For the text-containing cell, return its midpoint in (x, y) coordinate format. 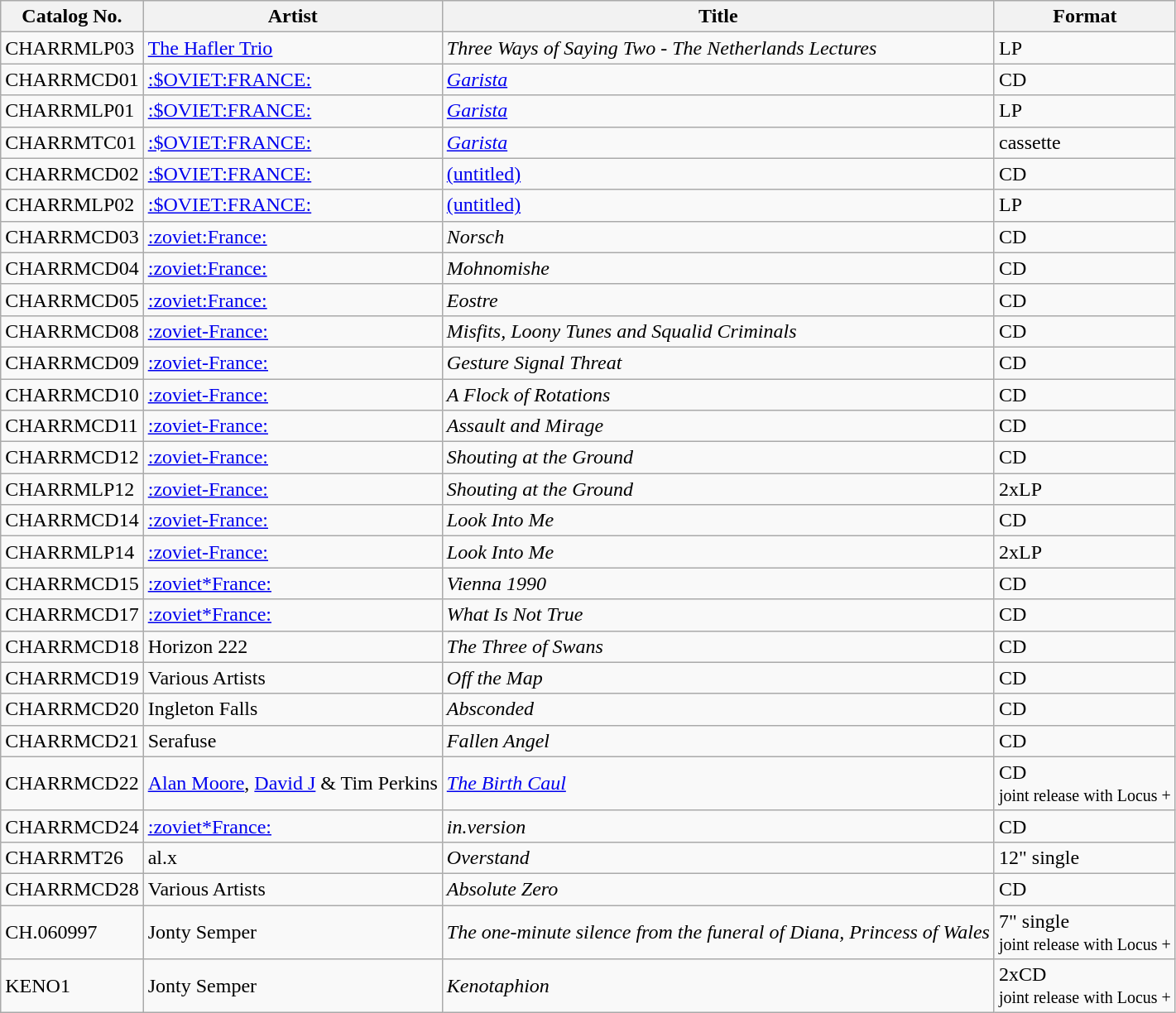
The Hafler Trio (293, 48)
A Flock of Rotations (718, 395)
CHARRMT26 (72, 857)
CHARRMCD03 (72, 237)
CHARRMCD19 (72, 678)
12" single (1084, 857)
CHARRMLP03 (72, 48)
CHARRMCD08 (72, 331)
The one-minute silence from the funeral of Diana, Princess of Wales (718, 932)
CHARRMCD24 (72, 826)
CHARRMLP14 (72, 552)
CHARRMLP02 (72, 205)
Catalog No. (72, 17)
CHARRMCD11 (72, 426)
Horizon 222 (293, 646)
Artist (293, 17)
CHARRMCD18 (72, 646)
Misfits, Loony Tunes and Squalid Criminals (718, 331)
in.version (718, 826)
Alan Moore, David J & Tim Perkins (293, 783)
Norsch (718, 237)
CHARRMCD28 (72, 889)
Off the Map (718, 678)
CHARRMCD04 (72, 268)
CHARRMCD14 (72, 521)
7" singlejoint release with Locus + (1084, 932)
Absolute Zero (718, 889)
cassette (1084, 142)
KENO1 (72, 987)
CHARRMCD02 (72, 174)
CHARRMTC01 (72, 142)
Assault and Mirage (718, 426)
CHARRMCD12 (72, 458)
The Birth Caul (718, 783)
CHARRMCD20 (72, 709)
CDjoint release with Locus + (1084, 783)
al.x (293, 857)
CHARRMCD22 (72, 783)
CHARRMCD01 (72, 79)
Absconded (718, 709)
Kenotaphion (718, 987)
CHARRMLP01 (72, 111)
CHARRMLP12 (72, 489)
CHARRMCD17 (72, 615)
2xCDjoint release with Locus + (1084, 987)
CHARRMCD15 (72, 583)
Ingleton Falls (293, 709)
CHARRMCD21 (72, 741)
The Three of Swans (718, 646)
CHARRMCD05 (72, 300)
CH.060997 (72, 932)
Gesture Signal Threat (718, 362)
Format (1084, 17)
Vienna 1990 (718, 583)
Three Ways of Saying Two - The Netherlands Lectures (718, 48)
Mohnomishe (718, 268)
Title (718, 17)
What Is Not True (718, 615)
CHARRMCD09 (72, 362)
CHARRMCD10 (72, 395)
Serafuse (293, 741)
Fallen Angel (718, 741)
Eostre (718, 300)
Overstand (718, 857)
